Pinpoint the cell where the given text exists, returning its [x, y] midpoint coordinate. 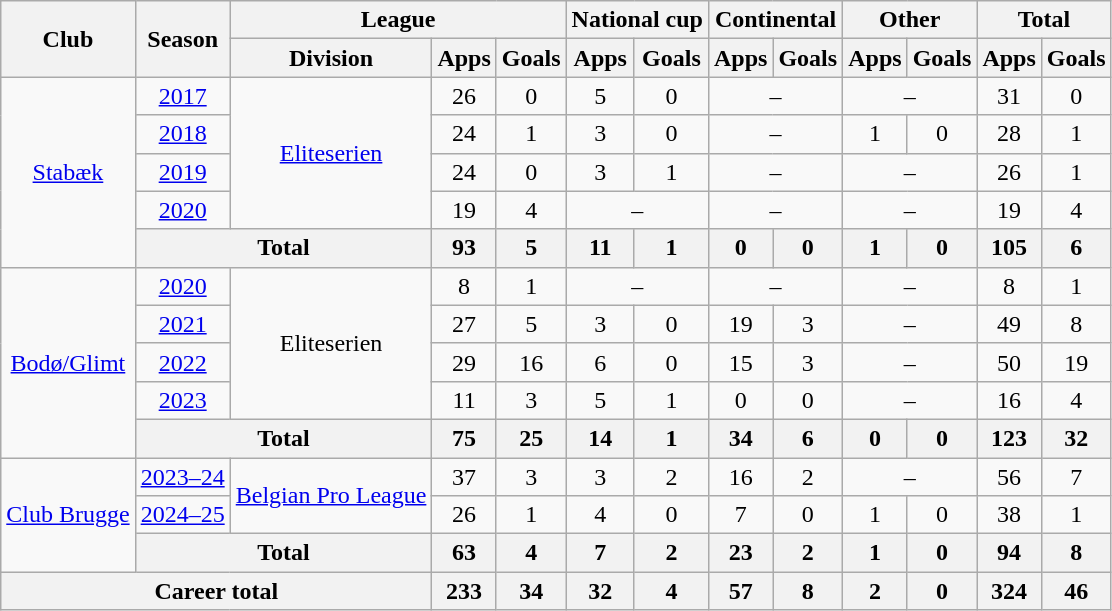
Bodø/Glimt [68, 362]
56 [1009, 477]
28 [1009, 134]
2021 [182, 324]
15 [740, 362]
Club Brugge [68, 515]
2017 [182, 96]
25 [531, 438]
League [398, 20]
23 [740, 553]
233 [464, 591]
57 [740, 591]
93 [464, 248]
2023–24 [182, 477]
Belgian Pro League [331, 496]
75 [464, 438]
63 [464, 553]
2018 [182, 134]
Stabæk [68, 172]
50 [1009, 362]
105 [1009, 248]
38 [1009, 515]
123 [1009, 438]
49 [1009, 324]
27 [464, 324]
Club [68, 39]
National cup [637, 20]
2023 [182, 400]
Continental [775, 20]
31 [1009, 96]
Season [182, 39]
14 [600, 438]
29 [464, 362]
2019 [182, 172]
94 [1009, 553]
46 [1076, 591]
324 [1009, 591]
2022 [182, 362]
2024–25 [182, 515]
37 [464, 477]
Other [910, 20]
Career total [216, 591]
Division [331, 58]
